Return the [x, y] coordinate for the center point of the cell that contains the specified text.  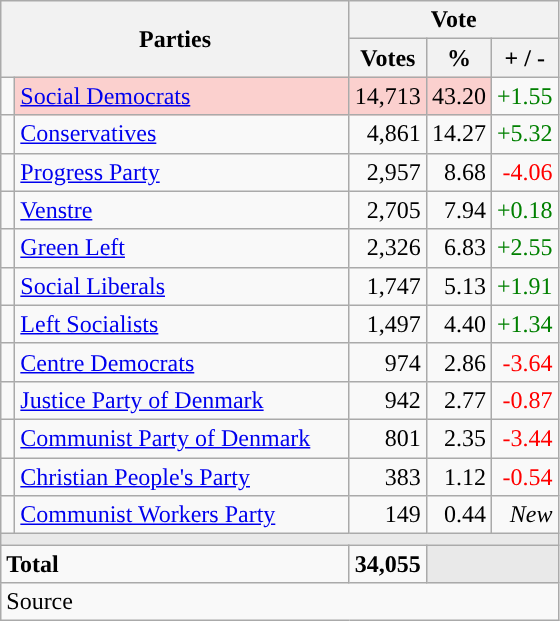
7.94 [458, 210]
Source [280, 602]
4.40 [458, 324]
0.44 [458, 515]
14.27 [458, 134]
-4.06 [524, 172]
5.13 [458, 286]
Conservatives [182, 134]
Venstre [182, 210]
1.12 [458, 477]
Social Democrats [182, 96]
+1.34 [524, 324]
2.35 [458, 438]
-0.54 [524, 477]
2.77 [458, 400]
+5.32 [524, 134]
-0.87 [524, 400]
14,713 [388, 96]
6.83 [458, 248]
Centre Democrats [182, 362]
+2.55 [524, 248]
+0.18 [524, 210]
+1.55 [524, 96]
Christian People's Party [182, 477]
974 [388, 362]
Progress Party [182, 172]
Social Liberals [182, 286]
Total [176, 564]
Vote [454, 20]
2,957 [388, 172]
-3.64 [524, 362]
+ / - [524, 58]
% [458, 58]
2.86 [458, 362]
149 [388, 515]
8.68 [458, 172]
Parties [176, 39]
Left Socialists [182, 324]
942 [388, 400]
Justice Party of Denmark [182, 400]
4,861 [388, 134]
+1.91 [524, 286]
1,497 [388, 324]
Votes [388, 58]
1,747 [388, 286]
Green Left [182, 248]
2,705 [388, 210]
34,055 [388, 564]
43.20 [458, 96]
New [524, 515]
801 [388, 438]
2,326 [388, 248]
-3.44 [524, 438]
383 [388, 477]
Communist Workers Party [182, 515]
Communist Party of Denmark [182, 438]
